Pinpoint the cell where the given text exists, returning its (x, y) midpoint coordinate. 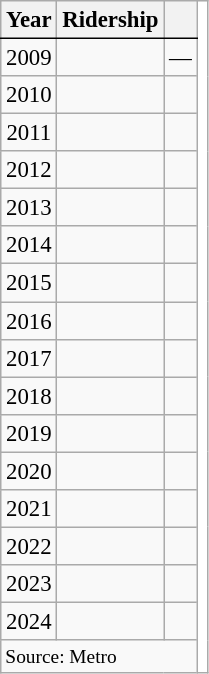
Source: Metro (99, 656)
2024 (29, 621)
2017 (29, 358)
2019 (29, 433)
2022 (29, 546)
Year (29, 20)
2011 (29, 133)
Ridership (110, 20)
2020 (29, 471)
2012 (29, 170)
— (180, 58)
2009 (29, 58)
2010 (29, 95)
2016 (29, 321)
2021 (29, 509)
2023 (29, 584)
2018 (29, 396)
2015 (29, 283)
2014 (29, 245)
2013 (29, 208)
